Identify which cell holds the provided text, then report its [x, y] central coordinate. 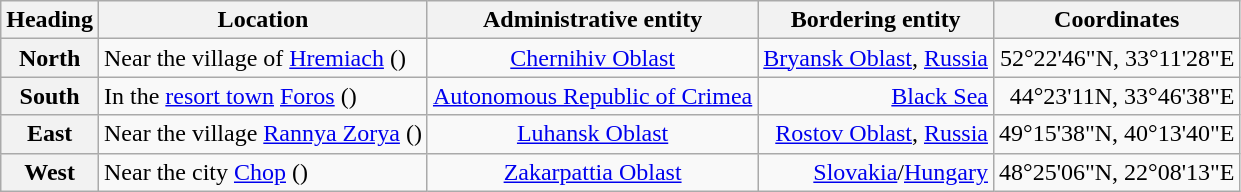
Zakarpattia Oblast [592, 172]
Bordering entity [876, 20]
In the resort town Foros () [264, 96]
Luhansk Oblast [592, 134]
Near the village of Hremiach () [264, 58]
Black Sea [876, 96]
Near the city Chop () [264, 172]
48°25'06"N, 22°08'13"E [1117, 172]
Location [264, 20]
West [50, 172]
52°22'46"N, 33°11'28"E [1117, 58]
44°23'11N, 33°46'38"E [1117, 96]
East [50, 134]
South [50, 96]
Bryansk Oblast, Russia [876, 58]
Rostov Oblast, Russia [876, 134]
Coordinates [1117, 20]
Heading [50, 20]
Chernihiv Oblast [592, 58]
Slovakia/Hungary [876, 172]
Autonomous Republic of Crimea [592, 96]
North [50, 58]
Near the village Rannya Zorya () [264, 134]
49°15'38"N, 40°13'40"E [1117, 134]
Administrative entity [592, 20]
